Find where the given text appears and provide that cell's center as (x, y) coordinate. 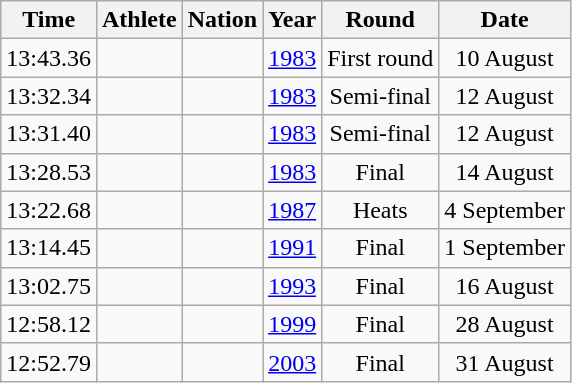
13:02.75 (49, 286)
13:28.53 (49, 172)
13:32.34 (49, 96)
12:52.79 (49, 362)
1999 (292, 324)
2003 (292, 362)
13:22.68 (49, 210)
Heats (380, 210)
16 August (505, 286)
Time (49, 20)
1 September (505, 248)
28 August (505, 324)
10 August (505, 58)
14 August (505, 172)
12:58.12 (49, 324)
Date (505, 20)
13:43.36 (49, 58)
Nation (222, 20)
Round (380, 20)
1993 (292, 286)
31 August (505, 362)
13:31.40 (49, 134)
4 September (505, 210)
Athlete (139, 20)
13:14.45 (49, 248)
First round (380, 58)
Year (292, 20)
1987 (292, 210)
1991 (292, 248)
